Identify which cell holds the provided text, then report its [X, Y] central coordinate. 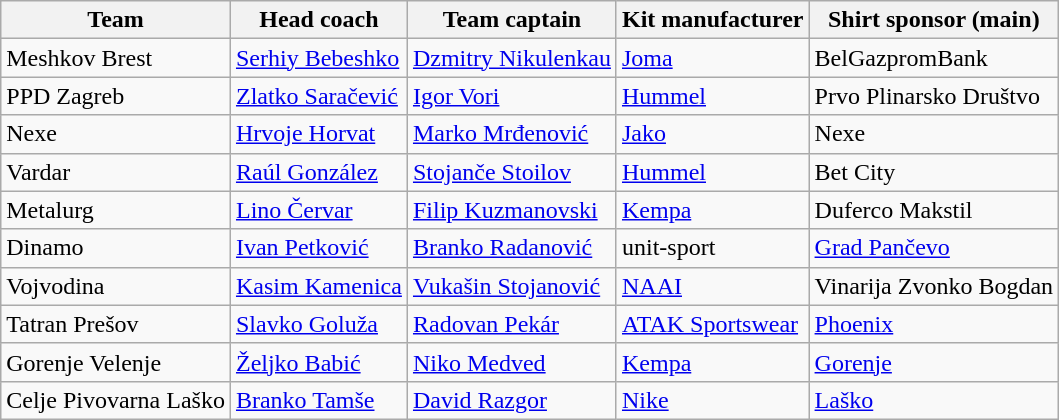
Phoenix [934, 324]
NAAI [712, 286]
Serhiy Bebeshko [318, 58]
Laško [934, 400]
Kasim Kamenica [318, 286]
Metalurg [116, 210]
Zlatko Saračević [318, 96]
Lino Červar [318, 210]
Vojvodina [116, 286]
Hrvoje Horvat [318, 134]
Tatran Prešov [116, 324]
Duferco Makstil [934, 210]
Team [116, 20]
Željko Babić [318, 362]
Team captain [512, 20]
Grad Pančevo [934, 248]
Gorenje [934, 362]
Filip Kuzmanovski [512, 210]
unit-sport [712, 248]
Radovan Pekár [512, 324]
BelGazpromBank [934, 58]
PPD Zagreb [116, 96]
Kit manufacturer [712, 20]
Marko Mrđenović [512, 134]
Prvo Plinarsko Društvo [934, 96]
Joma [712, 58]
Dzmitry Nikulenkau [512, 58]
Jako [712, 134]
Bet City [934, 172]
Vardar [116, 172]
Vinarija Zvonko Bogdan [934, 286]
Head coach [318, 20]
Slavko Goluža [318, 324]
David Razgor [512, 400]
Nike [712, 400]
Gorenje Velenje [116, 362]
Igor Vori [512, 96]
Ivan Petković [318, 248]
Vukašin Stojanović [512, 286]
Shirt sponsor (main) [934, 20]
ATAK Sportswear [712, 324]
Branko Radanović [512, 248]
Meshkov Brest [116, 58]
Celje Pivovarna Laško [116, 400]
Dinamo [116, 248]
Stojanče Stoilov [512, 172]
Niko Medved [512, 362]
Branko Tamše [318, 400]
Raúl González [318, 172]
